Provide the [X, Y] coordinate of the cell's center where the given text is located.  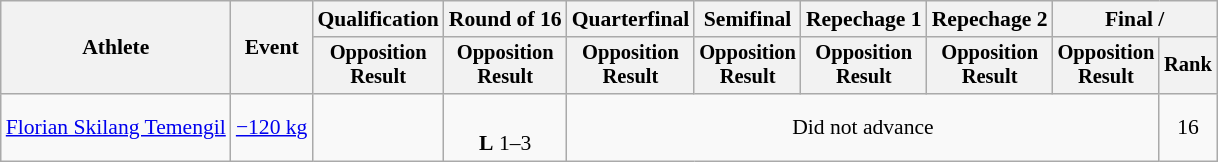
Event [272, 48]
−120 kg [272, 128]
Qualification [378, 19]
Florian Skilang Temengil [116, 128]
Semifinal [748, 19]
Repechage 2 [990, 19]
Athlete [116, 48]
Did not advance [863, 128]
Quarterfinal [631, 19]
Rank [1188, 66]
L 1–3 [506, 128]
Repechage 1 [864, 19]
16 [1188, 128]
Round of 16 [506, 19]
Final / [1135, 19]
